Scan for the cell matching the given text and deliver its [x, y] coordinate at center. 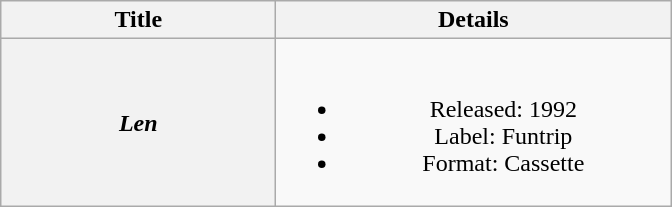
Details [474, 20]
Title [138, 20]
Len [138, 122]
Released: 1992Label: FuntripFormat: Cassette [474, 122]
